Return (X, Y) of the center of cell containing provided text 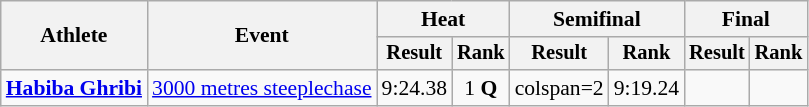
Event (262, 36)
Semifinal (598, 19)
3000 metres steeplechase (262, 88)
9:24.38 (414, 88)
9:19.24 (646, 88)
Habiba Ghribi (74, 88)
Final (746, 19)
1 Q (481, 88)
colspan=2 (560, 88)
Heat (444, 19)
Athlete (74, 36)
